Extract the (X, Y) coordinate from the center of the cell holding the provided text.  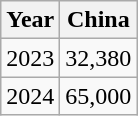
Year (30, 20)
2023 (30, 58)
2024 (30, 96)
China (98, 20)
32,380 (98, 58)
65,000 (98, 96)
